Return the (x, y) coordinate for the center point of the cell that contains the specified text.  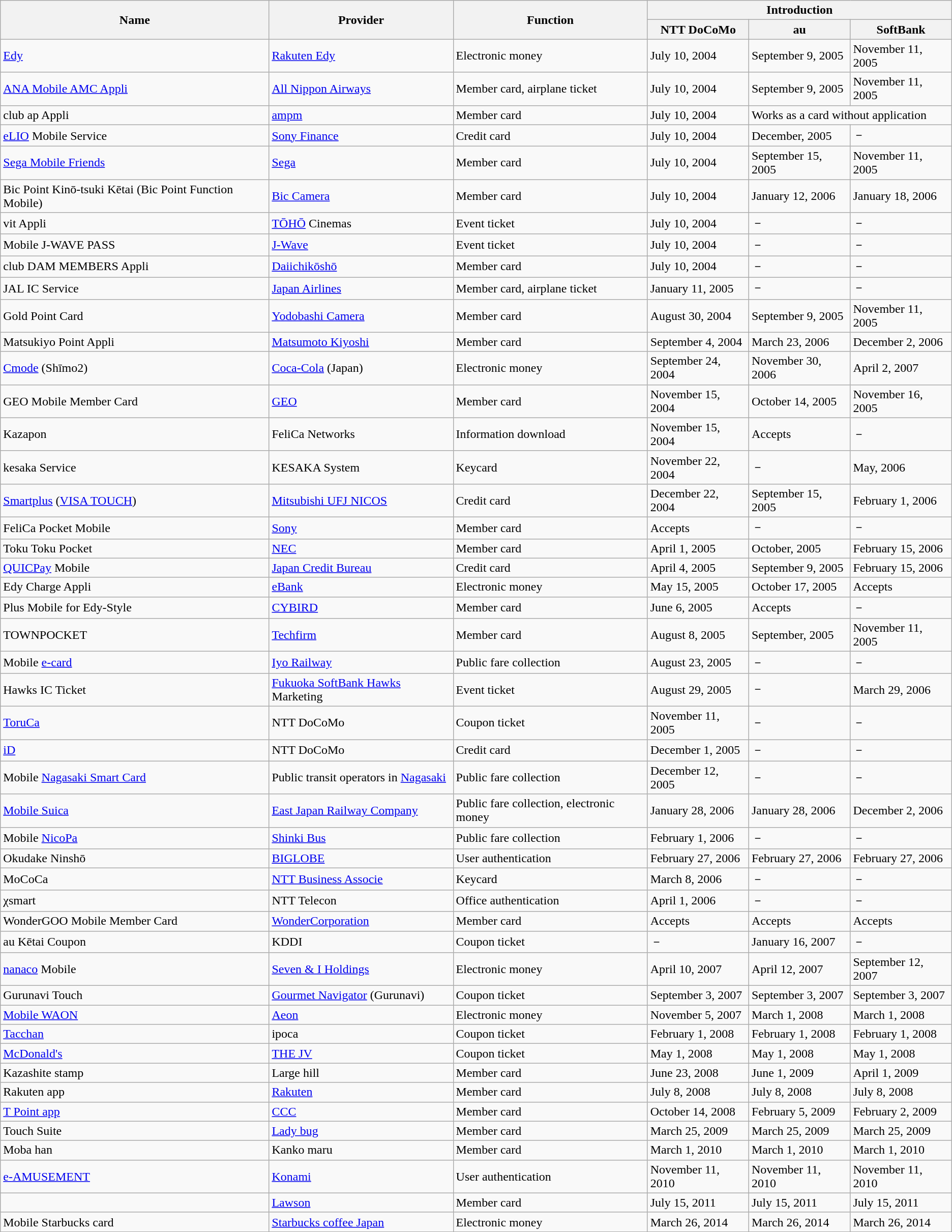
January 12, 2006 (799, 196)
East Japan Railway Company (361, 811)
April 10, 2007 (698, 970)
March 29, 2006 (901, 690)
iD (135, 751)
THE JV (361, 1053)
February 5, 2009 (799, 1111)
Office authentication (550, 900)
GEO (361, 401)
Introduction (799, 10)
vit Appli (135, 224)
Fukuoka SoftBank Hawks Marketing (361, 690)
au (799, 30)
club DAM MEMBERS Appli (135, 267)
T Point app (135, 1111)
SoftBank (901, 30)
eBank (361, 587)
Gourmet Navigator (Gurunavi) (361, 995)
January 11, 2005 (698, 288)
Techfirm (361, 635)
April 4, 2005 (698, 568)
nanaco Mobile (135, 970)
Aeon (361, 1015)
FeliCa Pocket Mobile (135, 528)
January 18, 2006 (901, 196)
November 30, 2006 (799, 368)
Gold Point Card (135, 315)
August 8, 2005 (698, 635)
Okudake Ninshō (135, 859)
Kazashite stamp (135, 1073)
NEC (361, 548)
WonderCorporation (361, 921)
Konami (361, 1176)
Sega (361, 163)
Gurunavi Touch (135, 995)
Iyo Railway (361, 662)
Kanko maru (361, 1150)
September, 2005 (799, 635)
Tacchan (135, 1034)
All Nippon Airways (361, 89)
Mitsubishi UFJ NICOS (361, 501)
March 23, 2006 (799, 342)
April 1, 2009 (901, 1073)
April 12, 2007 (799, 970)
club ap Appli (135, 115)
December 12, 2005 (698, 777)
November 16, 2005 (901, 401)
May, 2006 (901, 467)
MoCoCa (135, 879)
McDonald's (135, 1053)
NTT Business Associe (361, 879)
September 12, 2007 (901, 970)
June 6, 2005 (698, 607)
Mobile Suica (135, 811)
Sony (361, 528)
ampm (361, 115)
Rakuten (361, 1092)
September 4, 2004 (698, 342)
September 24, 2004 (698, 368)
Moba han (135, 1150)
February 2, 2009 (901, 1111)
June 1, 2009 (799, 1073)
Mobile e-card (135, 662)
October, 2005 (799, 548)
Bic Camera (361, 196)
January 16, 2007 (799, 942)
FeliCa Networks (361, 434)
Shinki Bus (361, 838)
November 22, 2004 (698, 467)
Japan Airlines (361, 288)
e-AMUSEMENT (135, 1176)
October 14, 2008 (698, 1111)
Seven & I Holdings (361, 970)
ToruCa (135, 722)
JAL IC Service (135, 288)
October 14, 2005 (799, 401)
August 23, 2005 (698, 662)
TŌHŌ Cinemas (361, 224)
Hawks IC Ticket (135, 690)
Coca-Cola (Japan) (361, 368)
WonderGOO Mobile Member Card (135, 921)
Lady bug (361, 1131)
Edy (135, 56)
Matsukiyo Point Appli (135, 342)
Rakuten app (135, 1092)
Mobile WAON (135, 1015)
NTT Telecon (361, 900)
Function (550, 20)
Sega Mobile Friends (135, 163)
June 23, 2008 (698, 1073)
August 29, 2005 (698, 690)
April 1, 2006 (698, 900)
au Kētai Coupon (135, 942)
J-Wave (361, 245)
KDDI (361, 942)
Large hill (361, 1073)
Name (135, 20)
Plus Mobile for Edy-Style (135, 607)
Sony Finance (361, 135)
Bic Point Kinō-tsuki Kētai (Bic Point Function Mobile) (135, 196)
Works as a card without application (850, 115)
Touch Suite (135, 1131)
Yodobashi Camera (361, 315)
ipoca (361, 1034)
December, 2005 (799, 135)
Lawson (361, 1202)
May 15, 2005 (698, 587)
December 1, 2005 (698, 751)
KESAKA System (361, 467)
March 8, 2006 (698, 879)
CYBIRD (361, 607)
Toku Toku Pocket (135, 548)
kesaka Service (135, 467)
χsmart (135, 900)
TOWNPOCKET (135, 635)
Mobile NicoPa (135, 838)
Provider (361, 20)
Kazapon (135, 434)
December 22, 2004 (698, 501)
eLIO Mobile Service (135, 135)
Starbucks coffee Japan (361, 1222)
Information download (550, 434)
Smartplus (VISA TOUCH) (135, 501)
Cmode (Shīmo2) (135, 368)
Mobile Nagasaki Smart Card (135, 777)
Japan Credit Bureau (361, 568)
Public transit operators in Nagasaki (361, 777)
QUICPay Mobile (135, 568)
BIGLOBE (361, 859)
CCC (361, 1111)
Edy Charge Appli (135, 587)
November 5, 2007 (698, 1015)
April 1, 2005 (698, 548)
Rakuten Edy (361, 56)
ANA Mobile AMC Appli (135, 89)
Mobile Starbucks card (135, 1222)
Daiichikōshō (361, 267)
October 17, 2005 (799, 587)
April 2, 2007 (901, 368)
GEO Mobile Member Card (135, 401)
August 30, 2004 (698, 315)
Matsumoto Kiyoshi (361, 342)
Public fare collection, electronic money (550, 811)
Mobile J-WAVE PASS (135, 245)
